Search for the cell housing the specified text and yield its (x, y) center coordinate. 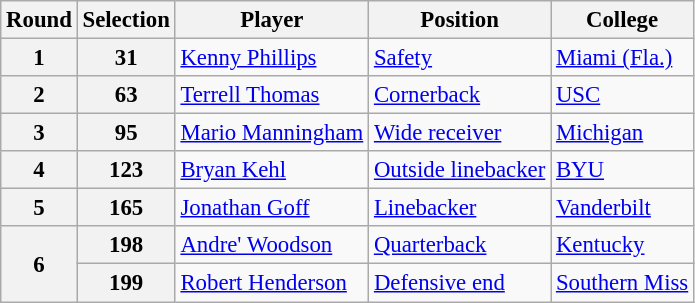
Andre' Woodson (272, 245)
5 (39, 208)
BYU (622, 170)
199 (126, 283)
Quarterback (460, 245)
Terrell Thomas (272, 95)
2 (39, 95)
63 (126, 95)
Defensive end (460, 283)
Linebacker (460, 208)
3 (39, 133)
Vanderbilt (622, 208)
Southern Miss (622, 283)
Kenny Phillips (272, 58)
Selection (126, 20)
Kentucky (622, 245)
95 (126, 133)
198 (126, 245)
Miami (Fla.) (622, 58)
Position (460, 20)
Safety (460, 58)
31 (126, 58)
Player (272, 20)
Bryan Kehl (272, 170)
6 (39, 264)
4 (39, 170)
Cornerback (460, 95)
College (622, 20)
Jonathan Goff (272, 208)
165 (126, 208)
123 (126, 170)
USC (622, 95)
Robert Henderson (272, 283)
Outside linebacker (460, 170)
Michigan (622, 133)
Mario Manningham (272, 133)
Round (39, 20)
1 (39, 58)
Wide receiver (460, 133)
